Return (X, Y) of the center of cell containing provided text 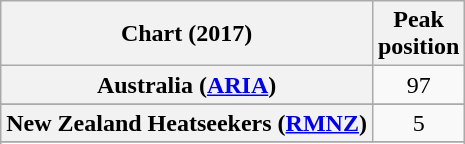
97 (418, 85)
Chart (2017) (187, 34)
5 (418, 123)
New Zealand Heatseekers (RMNZ) (187, 123)
Peakposition (418, 34)
Australia (ARIA) (187, 85)
